Capture the cell that displays the provided text and extract its [x, y] central coordinate. 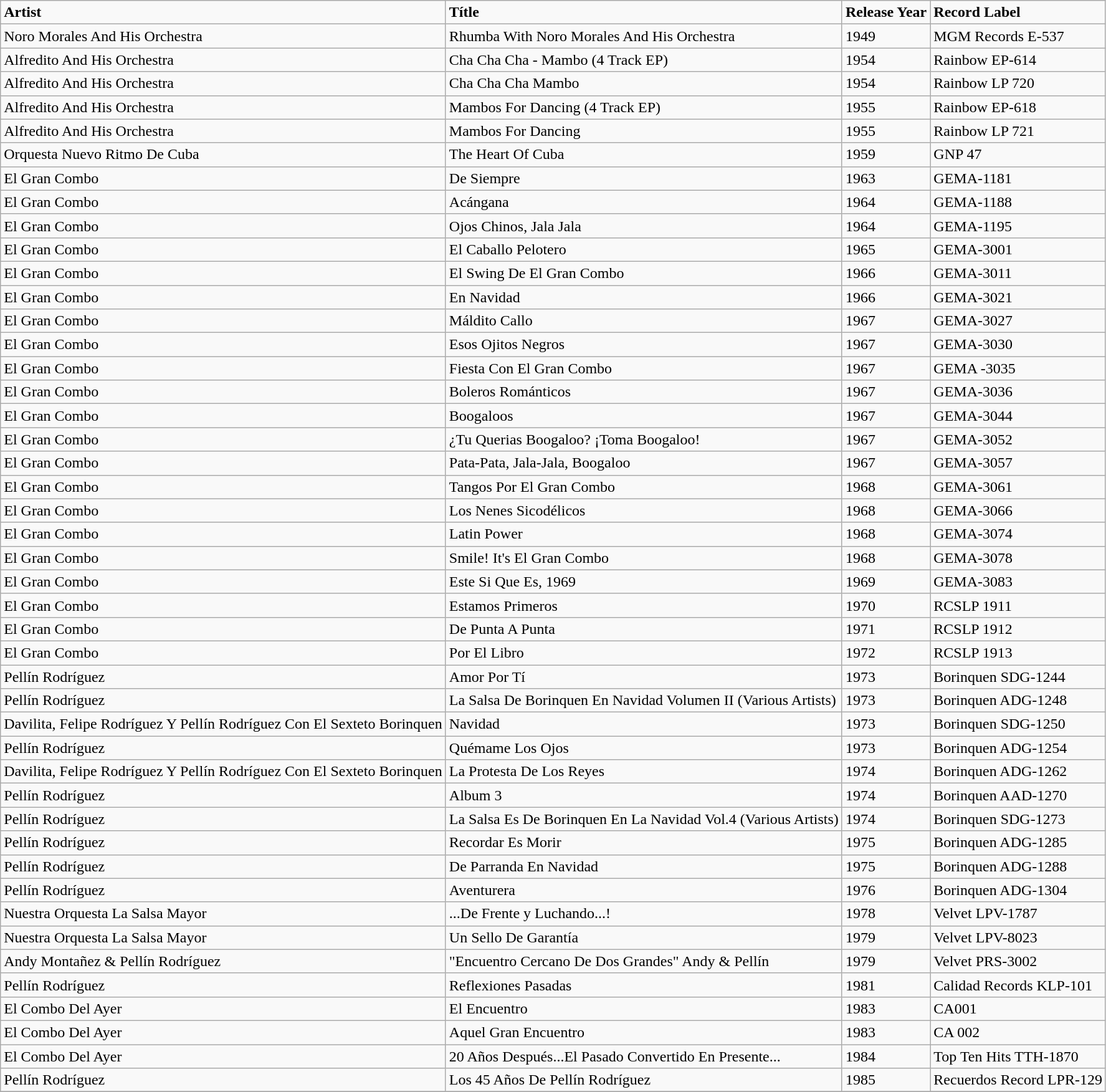
GEMA-3001 [1018, 249]
Record Label [1018, 12]
Boogaloos [644, 416]
GEMA-3061 [1018, 487]
Esos Ojitos Negros [644, 345]
"Encuentro Cercano De Dos Grandes" Andy & Pellín [644, 961]
1971 [886, 629]
Aventurera [644, 890]
Quémame Los Ojos [644, 748]
De Siempre [644, 178]
Release Year [886, 12]
Velvet PRS-3002 [1018, 961]
GEMA -3035 [1018, 368]
Velvet LPV-1787 [1018, 914]
Mambos For Dancing (4 Track EP) [644, 107]
Títle [644, 12]
GEMA-3021 [1018, 297]
Ojos Chinos, Jala Jala [644, 226]
La Salsa De Borinquen En Navidad Volumen II (Various Artists) [644, 701]
Borinquen AAD-1270 [1018, 795]
GEMA-3030 [1018, 345]
GEMA-3044 [1018, 416]
El Caballo Pelotero [644, 249]
GEMA-3027 [1018, 321]
Amor Por Tí [644, 676]
Cha Cha Cha - Mambo (4 Track EP) [644, 60]
Rhumba With Noro Morales And His Orchestra [644, 36]
Borinquen ADG-1248 [1018, 701]
Navidad [644, 724]
Pata-Pata, Jala-Jala, Boogaloo [644, 463]
1969 [886, 582]
Cha Cha Cha Mambo [644, 84]
Borinquen ADG-1254 [1018, 748]
Los Nenes Sicodélicos [644, 510]
Aquel Gran Encuentro [644, 1032]
Estamos Primeros [644, 605]
Por El Libro [644, 653]
Borinquen SDG-1250 [1018, 724]
Top Ten Hits TTH-1870 [1018, 1056]
GEMA-3074 [1018, 534]
GEMA-1195 [1018, 226]
Los 45 Años De Pellín Rodríguez [644, 1080]
Smile! It's El Gran Combo [644, 558]
1972 [886, 653]
Borinquen SDG-1273 [1018, 819]
De Punta A Punta [644, 629]
GEMA-3057 [1018, 463]
Mambos For Dancing [644, 131]
RCSLP 1911 [1018, 605]
1965 [886, 249]
Este Si Que Es, 1969 [644, 582]
El Encuentro [644, 1008]
Un Sello De Garantía [644, 937]
¿Tu Querias Boogaloo? ¡Toma Boogaloo! [644, 439]
1984 [886, 1056]
Recuerdos Record LPR-129 [1018, 1080]
De Parranda En Navidad [644, 866]
Reflexiones Pasadas [644, 985]
CA 002 [1018, 1032]
En Navidad [644, 297]
GNP 47 [1018, 155]
Album 3 [644, 795]
GEMA-3078 [1018, 558]
1959 [886, 155]
Rainbow EP-614 [1018, 60]
Borinquen SDG-1244 [1018, 676]
1976 [886, 890]
RCSLP 1912 [1018, 629]
Fiesta Con El Gran Combo [644, 368]
GEMA-3066 [1018, 510]
Borinquen ADG-1285 [1018, 843]
1981 [886, 985]
Calidad Records KLP-101 [1018, 985]
1970 [886, 605]
Rainbow LP 721 [1018, 131]
Borinquen ADG-1288 [1018, 866]
20 Años Después...El Pasado Convertido En Presente... [644, 1056]
Boleros Románticos [644, 392]
1949 [886, 36]
Borinquen ADG-1304 [1018, 890]
CA001 [1018, 1008]
GEMA-3052 [1018, 439]
MGM Records E-537 [1018, 36]
GEMA-3083 [1018, 582]
Latin Power [644, 534]
...De Frente y Luchando...! [644, 914]
El Swing De El Gran Combo [644, 273]
GEMA-3011 [1018, 273]
RCSLP 1913 [1018, 653]
Noro Morales And His Orchestra [223, 36]
Rainbow LP 720 [1018, 84]
1985 [886, 1080]
GEMA-1188 [1018, 202]
GEMA-1181 [1018, 178]
Máldito Callo [644, 321]
Borinquen ADG-1262 [1018, 772]
Recordar Es Morir [644, 843]
GEMA-3036 [1018, 392]
The Heart Of Cuba [644, 155]
La Protesta De Los Reyes [644, 772]
Artist [223, 12]
Velvet LPV-8023 [1018, 937]
1978 [886, 914]
Acángana [644, 202]
La Salsa Es De Borinquen En La Navidad Vol.4 (Various Artists) [644, 819]
Rainbow EP-618 [1018, 107]
Andy Montañez & Pellín Rodríguez [223, 961]
1963 [886, 178]
Orquesta Nuevo Ritmo De Cuba [223, 155]
Tangos Por El Gran Combo [644, 487]
